Locate the cell with the specified text and output its [x, y] center coordinate. 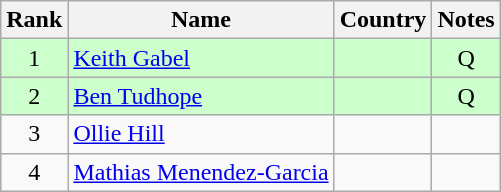
Mathias Menendez-Garcia [201, 172]
Keith Gabel [201, 58]
Rank [34, 20]
Ben Tudhope [201, 96]
Ollie Hill [201, 134]
2 [34, 96]
Name [201, 20]
1 [34, 58]
3 [34, 134]
Notes [466, 20]
Country [383, 20]
4 [34, 172]
